Search for the cell housing the specified text and yield its (X, Y) center coordinate. 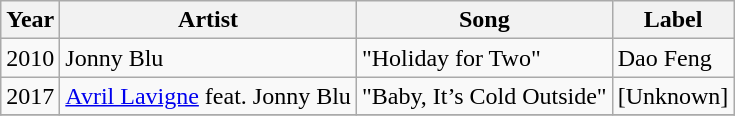
Label (673, 20)
Dao Feng (673, 58)
Artist (208, 20)
Year (30, 20)
Avril Lavigne feat. Jonny Blu (208, 96)
Song (484, 20)
Jonny Blu (208, 58)
2010 (30, 58)
[Unknown] (673, 96)
"Baby, It’s Cold Outside" (484, 96)
2017 (30, 96)
"Holiday for Two" (484, 58)
